Return [X, Y] of the center of cell containing provided text 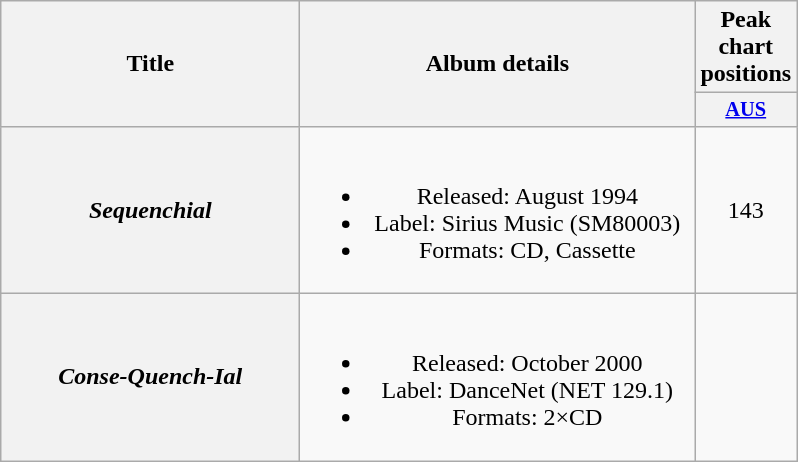
143 [746, 210]
Conse-Quench-Ial [150, 378]
Released: October 2000Label: DanceNet (NET 129.1)Formats: 2×CD [498, 378]
Released: August 1994Label: Sirius Music (SM80003)Formats: CD, Cassette [498, 210]
Title [150, 64]
Peak chartpositions [746, 47]
Album details [498, 64]
AUS [746, 110]
Sequenchial [150, 210]
